Extract the (X, Y) coordinate from the center of the cell holding the provided text.  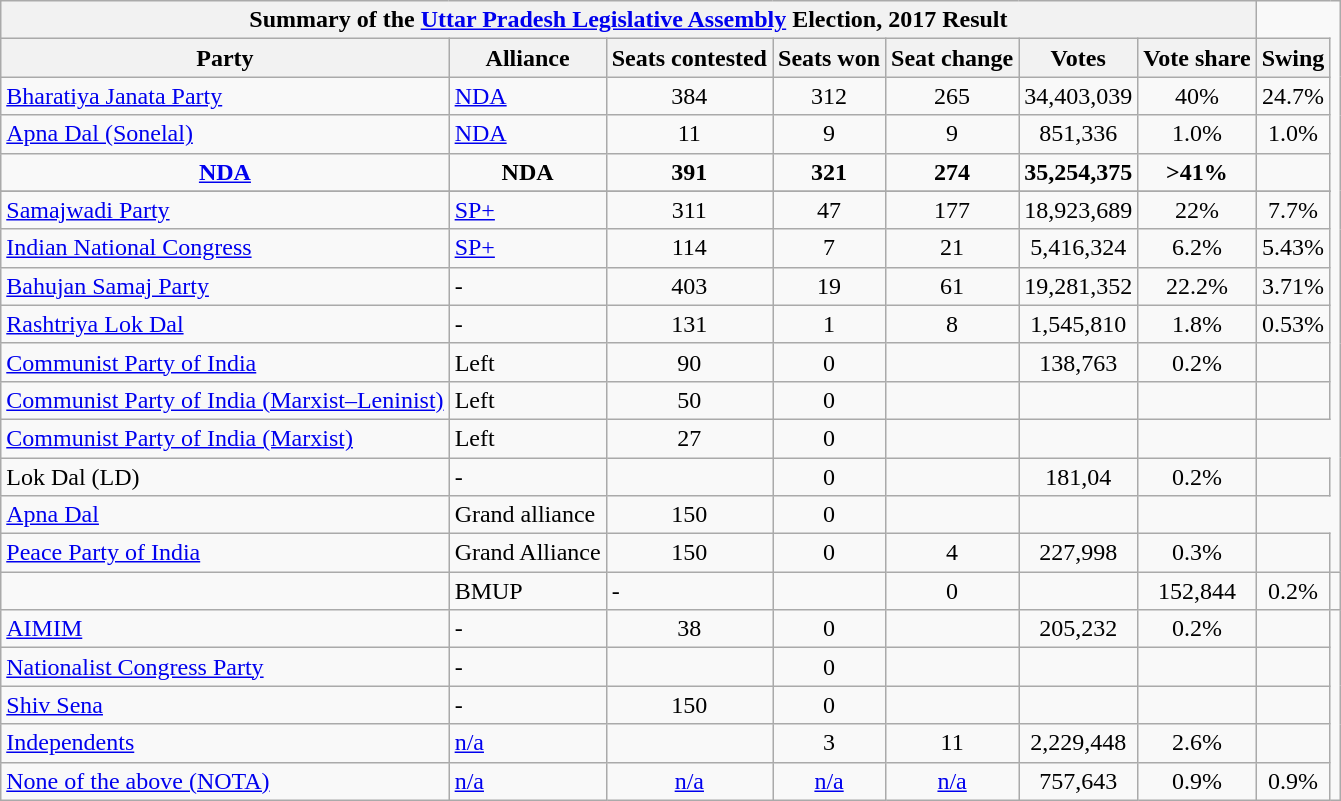
Lok Dal (LD) (225, 477)
1,545,810 (1078, 324)
None of the above (NOTA) (225, 781)
Communist Party of India (225, 362)
Nationalist Congress Party (225, 667)
8 (952, 324)
22% (1197, 210)
2,229,448 (1078, 743)
40% (1197, 96)
18,923,689 (1078, 210)
Summary of the Uttar Pradesh Legislative Assembly Election, 2017 Result (628, 20)
265 (952, 96)
Party (225, 58)
5.43% (1293, 248)
Rashtriya Lok Dal (225, 324)
Communist Party of India (Marxist–Leninist) (225, 400)
24.7% (1293, 96)
4 (952, 553)
21 (952, 248)
19 (828, 286)
114 (689, 248)
61 (952, 286)
311 (689, 210)
181,04 (1078, 477)
Seat change (952, 58)
Samajwadi Party (225, 210)
50 (689, 400)
227,998 (1078, 553)
384 (689, 96)
Grand alliance (528, 515)
1.8% (1197, 324)
2.6% (1197, 743)
391 (689, 172)
403 (689, 286)
Seats won (828, 58)
177 (952, 210)
Peace Party of India (225, 553)
19,281,352 (1078, 286)
Apna Dal (225, 515)
Shiv Sena (225, 705)
Indian National Congress (225, 248)
34,403,039 (1078, 96)
0.53% (1293, 324)
AIMIM (225, 629)
90 (689, 362)
Independents (225, 743)
Seats contested (689, 58)
312 (828, 96)
Alliance (528, 58)
47 (828, 210)
205,232 (1078, 629)
274 (952, 172)
1 (828, 324)
131 (689, 324)
152,844 (1197, 591)
3.71% (1293, 286)
Votes (1078, 58)
7.7% (1293, 210)
22.2% (1197, 286)
Communist Party of India (Marxist) (225, 438)
Bharatiya Janata Party (225, 96)
3 (828, 743)
757,643 (1078, 781)
851,336 (1078, 134)
38 (689, 629)
Swing (1293, 58)
BMUP (528, 591)
6.2% (1197, 248)
0.3% (1197, 553)
321 (828, 172)
27 (689, 438)
7 (828, 248)
Apna Dal (Sonelal) (225, 134)
>41% (1197, 172)
35,254,375 (1078, 172)
Bahujan Samaj Party (225, 286)
138,763 (1078, 362)
Grand Alliance (528, 553)
Vote share (1197, 58)
5,416,324 (1078, 248)
